Find where the given text appears and provide that cell's center as [x, y] coordinate. 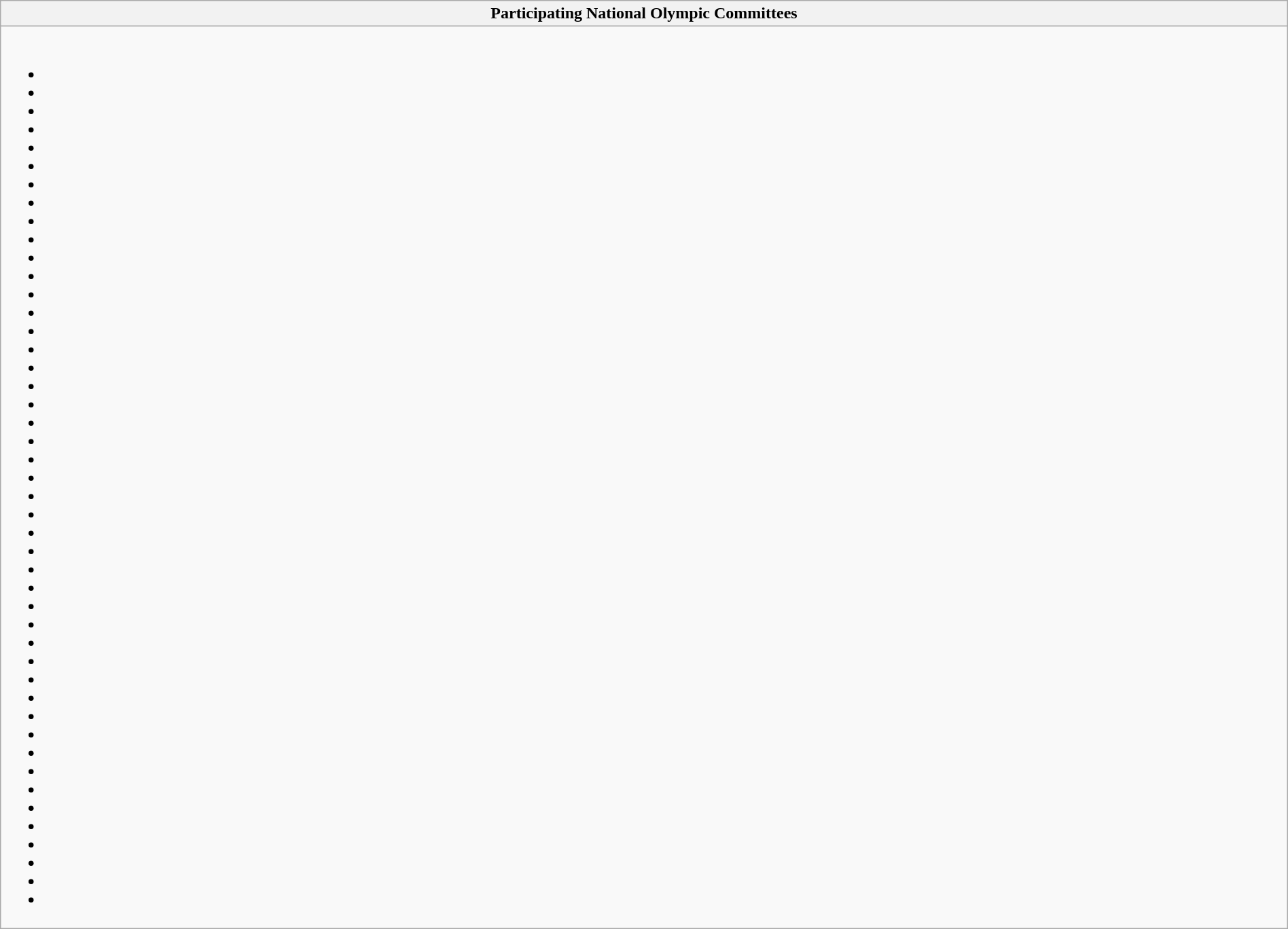
Participating National Olympic Committees [644, 14]
